Extract the (X, Y) coordinate from the center of the cell holding the provided text.  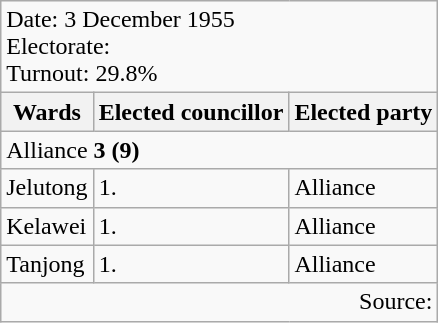
Wards (47, 112)
Kelawei (47, 226)
Elected councillor (191, 112)
Elected party (364, 112)
Source: (220, 302)
Date: 3 December 1955Electorate: Turnout: 29.8% (220, 47)
Alliance 3 (9) (220, 150)
Tanjong (47, 264)
Jelutong (47, 188)
